Output the (x, y) coordinate of the center of the cell containing the given text.  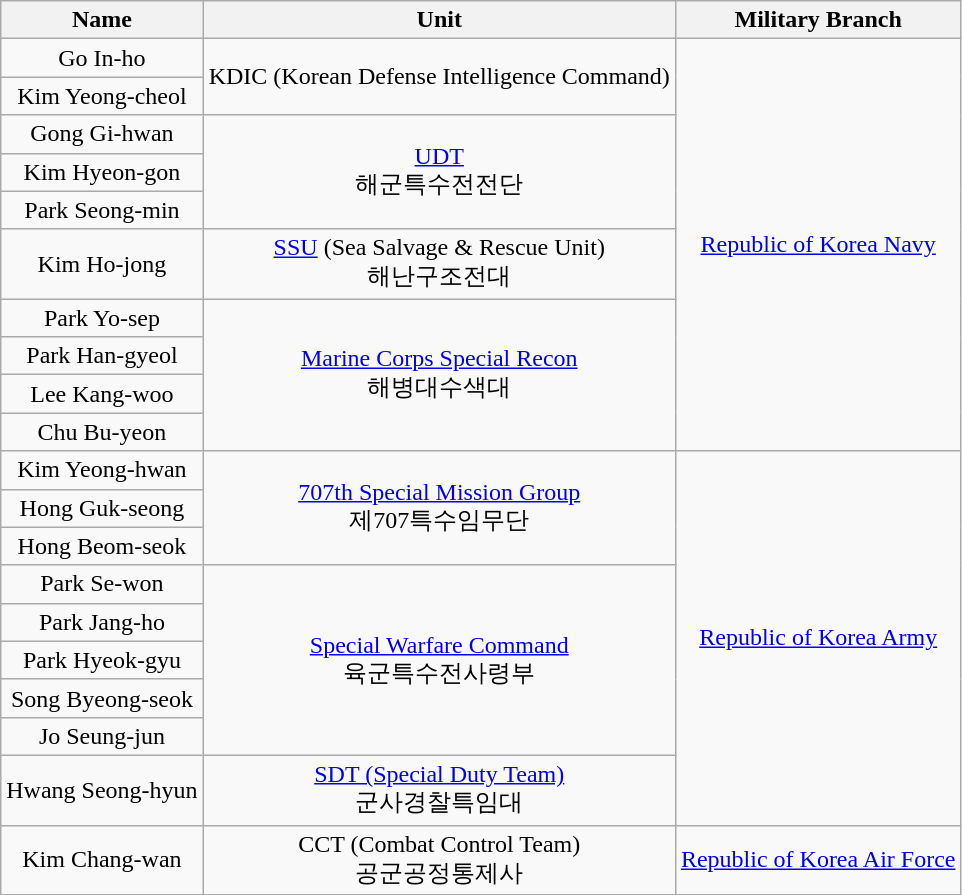
Park Se-won (102, 584)
Kim Chang-wan (102, 860)
Lee Kang-woo (102, 394)
Kim Hyeon-gon (102, 172)
Gong Gi-hwan (102, 134)
CCT (Combat Control Team)공군공정통제사 (439, 860)
Kim Ho-jong (102, 264)
Park Hyeok-gyu (102, 660)
Kim Yeong-cheol (102, 96)
Jo Seung-jun (102, 736)
Marine Corps Special Recon해병대수색대 (439, 375)
Hwang Seong-hyun (102, 790)
Park Yo-sep (102, 318)
Republic of Korea Air Force (818, 860)
Unit (439, 20)
Park Seong-min (102, 210)
Republic of Korea Navy (818, 245)
SSU (Sea Salvage & Rescue Unit)해난구조전대 (439, 264)
Go In-ho (102, 58)
Kim Yeong-hwan (102, 470)
Park Jang-ho (102, 622)
Hong Beom-seok (102, 546)
Hong Guk-seong (102, 508)
Park Han-gyeol (102, 356)
Special Warfare Command육군특수전사령부 (439, 660)
707th Special Mission Group제707특수임무단 (439, 508)
Republic of Korea Army (818, 638)
Song Byeong-seok (102, 698)
Name (102, 20)
Chu Bu-yeon (102, 432)
SDT (Special Duty Team)군사경찰특임대 (439, 790)
Military Branch (818, 20)
UDT해군특수전전단 (439, 172)
KDIC (Korean Defense Intelligence Command) (439, 77)
